Pinpoint the cell where the given text exists, returning its (x, y) midpoint coordinate. 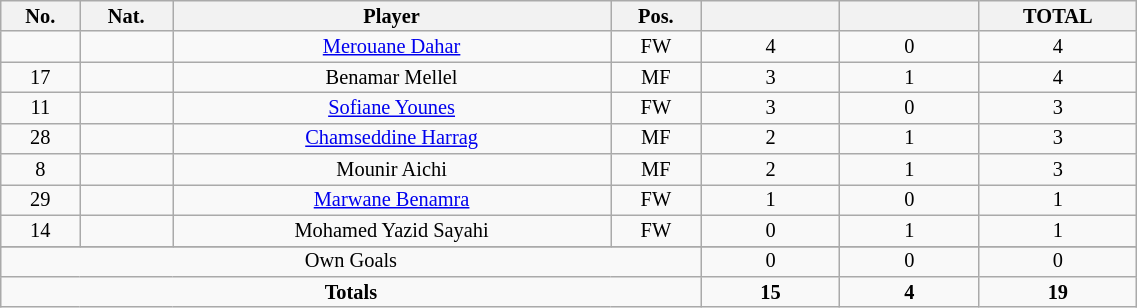
29 (40, 200)
Nat. (126, 16)
11 (40, 108)
19 (1058, 292)
TOTAL (1058, 16)
Pos. (656, 16)
No. (40, 16)
Chamseddine Harrag (392, 138)
Marwane Benamra (392, 200)
8 (40, 170)
Totals (351, 292)
14 (40, 230)
17 (40, 78)
Benamar Mellel (392, 78)
Player (392, 16)
Sofiane Younes (392, 108)
Mohamed Yazid Sayahi (392, 230)
15 (770, 292)
Merouane Dahar (392, 46)
Own Goals (351, 262)
28 (40, 138)
Mounir Aichi (392, 170)
